Output the (X, Y) coordinate of the center of the cell containing the given text.  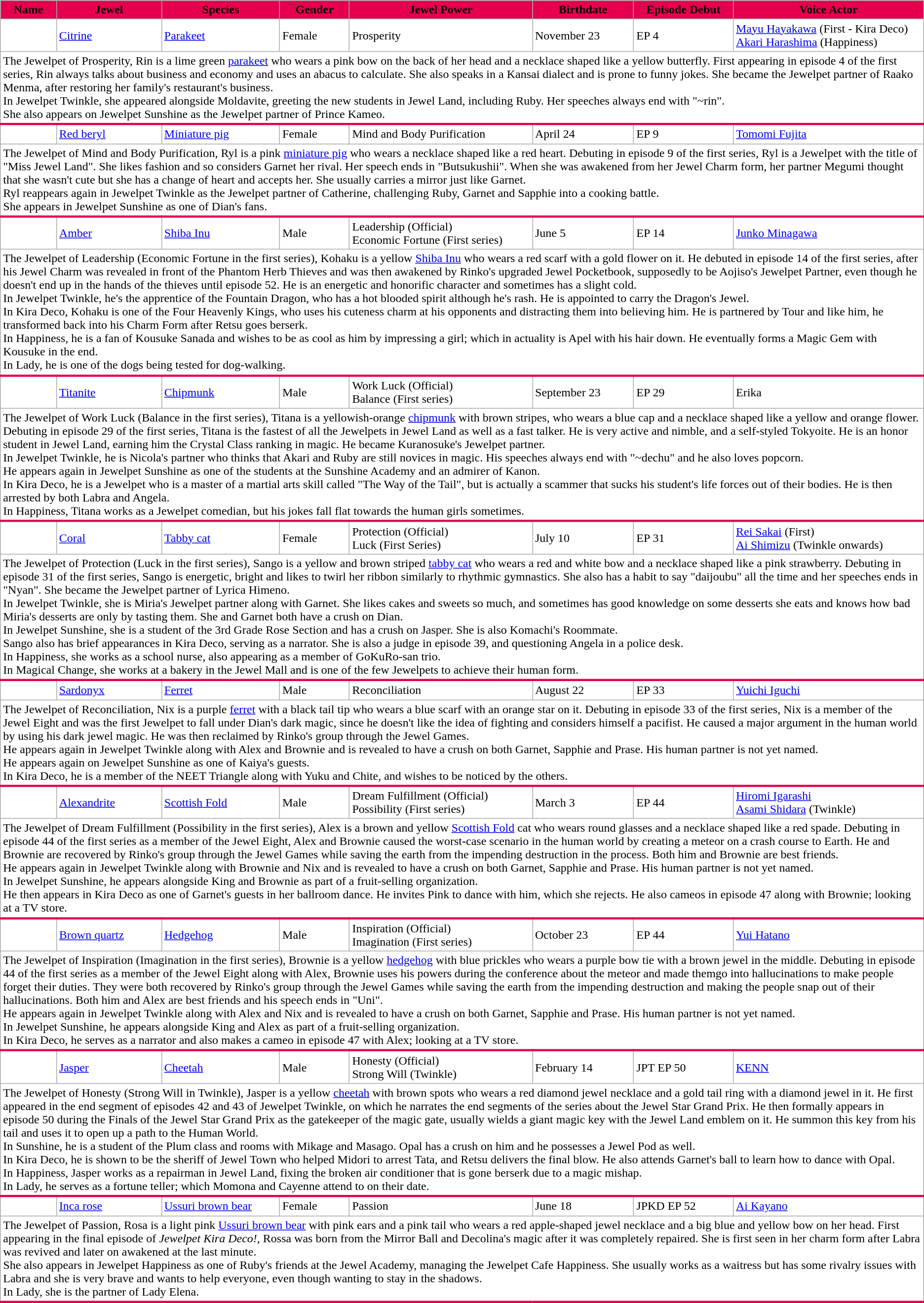
Prosperity (441, 36)
Citrine (109, 36)
JPT EP 50 (684, 1067)
EP 14 (684, 233)
Amber (109, 233)
Jewel Power (441, 10)
Coral (109, 538)
Honesty (Official)Strong Will (Twinkle) (441, 1067)
EP 4 (684, 36)
Work Luck (Official)Balance (First series) (441, 392)
Sardonyx (109, 690)
Yuichi Iguchi (828, 690)
Tabby cat (220, 538)
Passion (441, 1206)
Rei Sakai (First)Ai Shimizu (Twinkle onwards) (828, 538)
February 14 (582, 1067)
June 5 (582, 233)
Inca rose (109, 1206)
EP 29 (684, 392)
Yui Hatano (828, 935)
Chipmunk (220, 392)
March 3 (582, 803)
Red beryl (109, 134)
April 24 (582, 134)
Mayu Hayakawa (First - Kira Deco)Akari Harashima (Happiness) (828, 36)
Name (29, 10)
Hiromi IgarashiAsami Shidara (Twinkle) (828, 803)
Inspiration (Official)Imagination (First series) (441, 935)
Gender (315, 10)
Birthdate (582, 10)
November 23 (582, 36)
July 10 (582, 538)
Mind and Body Purification (441, 134)
Voice Actor (828, 10)
EP 9 (684, 134)
EP 31 (684, 538)
October 23 (582, 935)
Species (220, 10)
Cheetah (220, 1067)
Brown quartz (109, 935)
Parakeet (220, 36)
JPKD EP 52 (684, 1206)
Protection (Official)Luck (First Series) (441, 538)
Junko Minagawa (828, 233)
Jasper (109, 1067)
EP 33 (684, 690)
Dream Fulfillment (Official)Possibility (First series) (441, 803)
Tomomi Fujita (828, 134)
September 23 (582, 392)
August 22 (582, 690)
Episode Debut (684, 10)
Shiba Inu (220, 233)
Alexandrite (109, 803)
Jewel (109, 10)
Erika (828, 392)
Ferret (220, 690)
June 18 (582, 1206)
Titanite (109, 392)
Leadership (Official)Economic Fortune (First series) (441, 233)
Hedgehog (220, 935)
KENN (828, 1067)
Ai Kayano (828, 1206)
Reconciliation (441, 690)
Miniature pig (220, 134)
Scottish Fold (220, 803)
Ussuri brown bear (220, 1206)
